Find where the given text appears and provide that cell's center as (X, Y) coordinate. 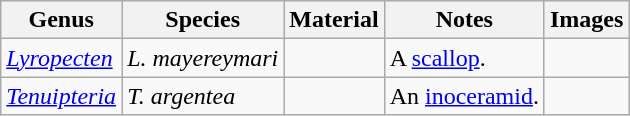
Images (586, 20)
Material (334, 20)
Species (203, 20)
A scallop. (464, 58)
An inoceramid. (464, 96)
L. mayereymari (203, 58)
Tenuipteria (62, 96)
T. argentea (203, 96)
Genus (62, 20)
Notes (464, 20)
Lyropecten (62, 58)
